Determine the (x, y) coordinate at the center of the cell enclosing the given text.  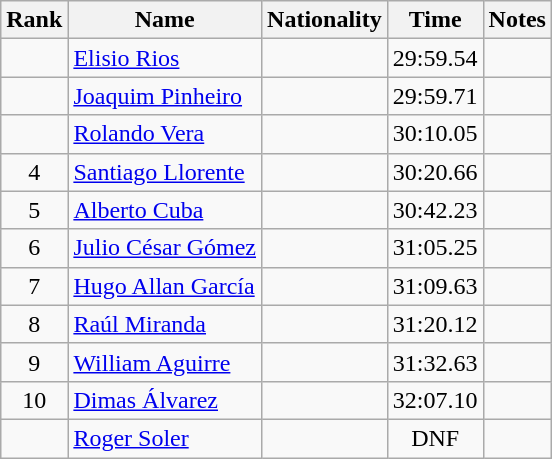
Santiago Llorente (165, 172)
6 (34, 248)
Time (435, 20)
10 (34, 400)
Dimas Álvarez (165, 400)
Name (165, 20)
Julio César Gómez (165, 248)
8 (34, 324)
4 (34, 172)
31:05.25 (435, 248)
31:32.63 (435, 362)
32:07.10 (435, 400)
Rolando Vera (165, 134)
30:20.66 (435, 172)
Joaquim Pinheiro (165, 96)
29:59.54 (435, 58)
Alberto Cuba (165, 210)
Raúl Miranda (165, 324)
5 (34, 210)
7 (34, 286)
31:20.12 (435, 324)
Elisio Rios (165, 58)
Nationality (325, 20)
Rank (34, 20)
Notes (517, 20)
29:59.71 (435, 96)
30:42.23 (435, 210)
31:09.63 (435, 286)
Hugo Allan García (165, 286)
William Aguirre (165, 362)
DNF (435, 438)
30:10.05 (435, 134)
9 (34, 362)
Roger Soler (165, 438)
